Search for the cell housing the specified text and yield its (X, Y) center coordinate. 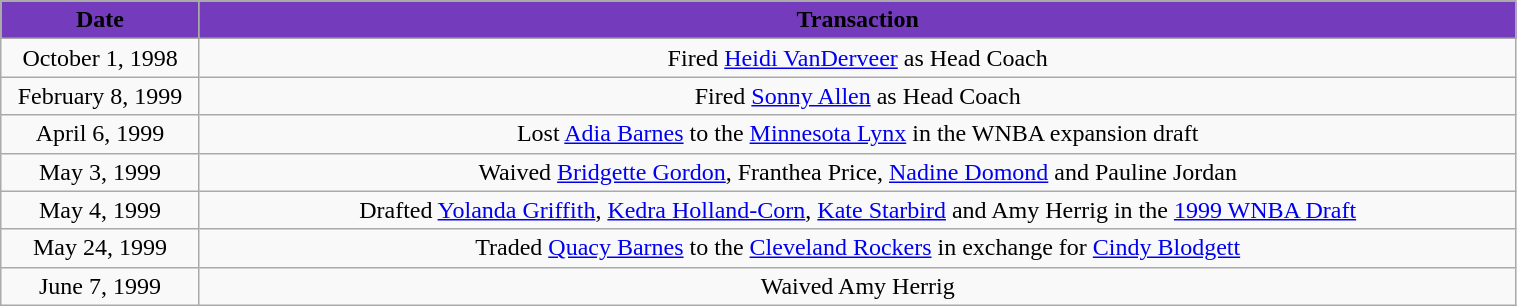
Waived Amy Herrig (858, 286)
Transaction (858, 20)
October 1, 1998 (100, 58)
June 7, 1999 (100, 286)
Traded Quacy Barnes to the Cleveland Rockers in exchange for Cindy Blodgett (858, 248)
May 4, 1999 (100, 210)
Lost Adia Barnes to the Minnesota Lynx in the WNBA expansion draft (858, 134)
April 6, 1999 (100, 134)
Waived Bridgette Gordon, Franthea Price, Nadine Domond and Pauline Jordan (858, 172)
Date (100, 20)
February 8, 1999 (100, 96)
May 3, 1999 (100, 172)
Fired Heidi VanDerveer as Head Coach (858, 58)
Drafted Yolanda Griffith, Kedra Holland-Corn, Kate Starbird and Amy Herrig in the 1999 WNBA Draft (858, 210)
Fired Sonny Allen as Head Coach (858, 96)
May 24, 1999 (100, 248)
